Pinpoint the cell where the given text exists, returning its [x, y] midpoint coordinate. 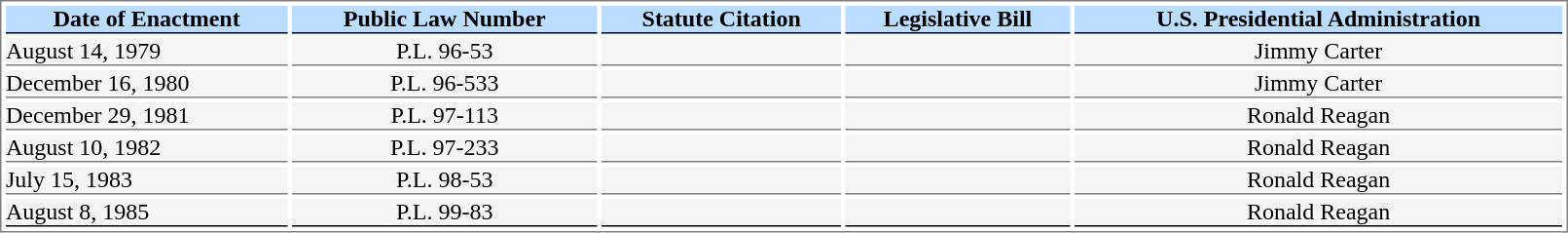
August 8, 1985 [146, 213]
P.L. 96-533 [445, 84]
December 16, 1980 [146, 84]
Legislative Bill [958, 19]
August 14, 1979 [146, 52]
December 29, 1981 [146, 116]
P.L. 97-113 [445, 116]
Date of Enactment [146, 19]
P.L. 97-233 [445, 148]
Statute Citation [721, 19]
Public Law Number [445, 19]
P.L. 96-53 [445, 52]
August 10, 1982 [146, 148]
U.S. Presidential Administration [1319, 19]
P.L. 98-53 [445, 180]
July 15, 1983 [146, 180]
P.L. 99-83 [445, 213]
